Determine the [x, y] coordinate at the center of the cell enclosing the given text.  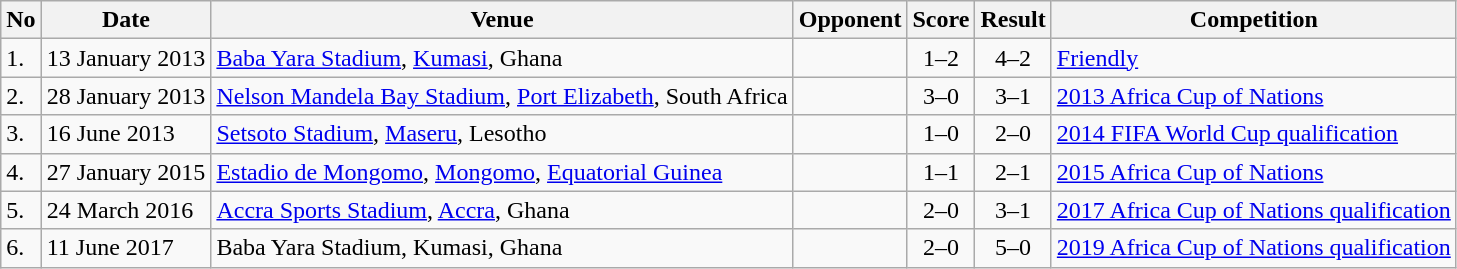
Competition [1254, 20]
16 June 2013 [126, 134]
Opponent [850, 20]
3–0 [941, 96]
Date [126, 20]
5–0 [1013, 248]
2019 Africa Cup of Nations qualification [1254, 248]
6. [21, 248]
Nelson Mandela Bay Stadium, Port Elizabeth, South Africa [502, 96]
3. [21, 134]
28 January 2013 [126, 96]
Estadio de Mongomo, Mongomo, Equatorial Guinea [502, 172]
4–2 [1013, 58]
2. [21, 96]
13 January 2013 [126, 58]
4. [21, 172]
Venue [502, 20]
11 June 2017 [126, 248]
Friendly [1254, 58]
No [21, 20]
27 January 2015 [126, 172]
5. [21, 210]
1. [21, 58]
1–0 [941, 134]
Accra Sports Stadium, Accra, Ghana [502, 210]
2–1 [1013, 172]
Score [941, 20]
2015 Africa Cup of Nations [1254, 172]
24 March 2016 [126, 210]
1–2 [941, 58]
2013 Africa Cup of Nations [1254, 96]
1–1 [941, 172]
Setsoto Stadium, Maseru, Lesotho [502, 134]
2017 Africa Cup of Nations qualification [1254, 210]
Result [1013, 20]
2014 FIFA World Cup qualification [1254, 134]
